Determine the [x, y] coordinate at the center of the cell enclosing the given text.  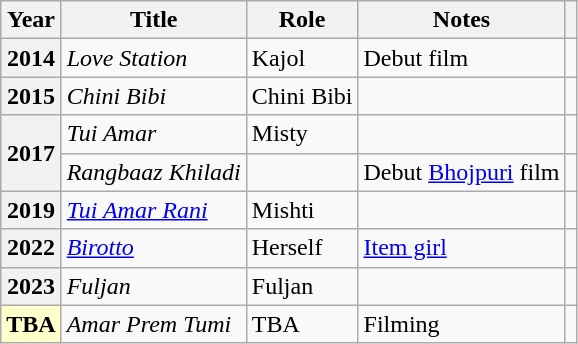
Mishti [302, 210]
Rangbaaz Khiladi [154, 172]
Year [31, 20]
Amar Prem Tumi [154, 324]
Tui Amar [154, 134]
2022 [31, 248]
2019 [31, 210]
Notes [462, 20]
Filming [462, 324]
Role [302, 20]
Misty [302, 134]
Item girl [462, 248]
2015 [31, 96]
Debut film [462, 58]
2014 [31, 58]
Herself [302, 248]
2017 [31, 153]
2023 [31, 286]
Love Station [154, 58]
Title [154, 20]
Tui Amar Rani [154, 210]
Debut Bhojpuri film [462, 172]
Birotto [154, 248]
Kajol [302, 58]
